Identify which cell holds the provided text, then report its (X, Y) central coordinate. 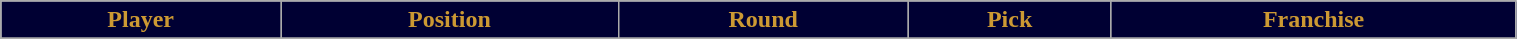
Position (450, 20)
Player (141, 20)
Franchise (1314, 20)
Round (763, 20)
Pick (1010, 20)
